Determine the (X, Y) coordinate at the center of the cell enclosing the given text.  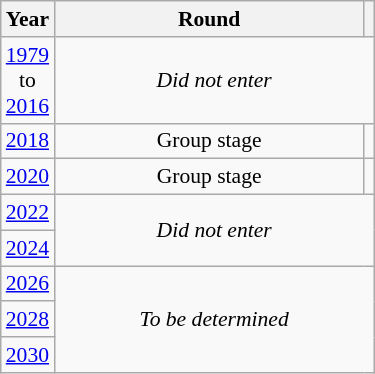
2028 (28, 320)
1979to2016 (28, 80)
2018 (28, 141)
2030 (28, 355)
Round (209, 19)
2026 (28, 284)
Year (28, 19)
2022 (28, 213)
2024 (28, 248)
2020 (28, 177)
To be determined (214, 320)
